Provide the (X, Y) coordinate of the cell's center where the given text is located.  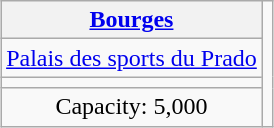
Bourges (132, 20)
Capacity: 5,000 (132, 107)
Palais des sports du Prado (132, 58)
